Locate the cell with the specified text and output its (x, y) center coordinate. 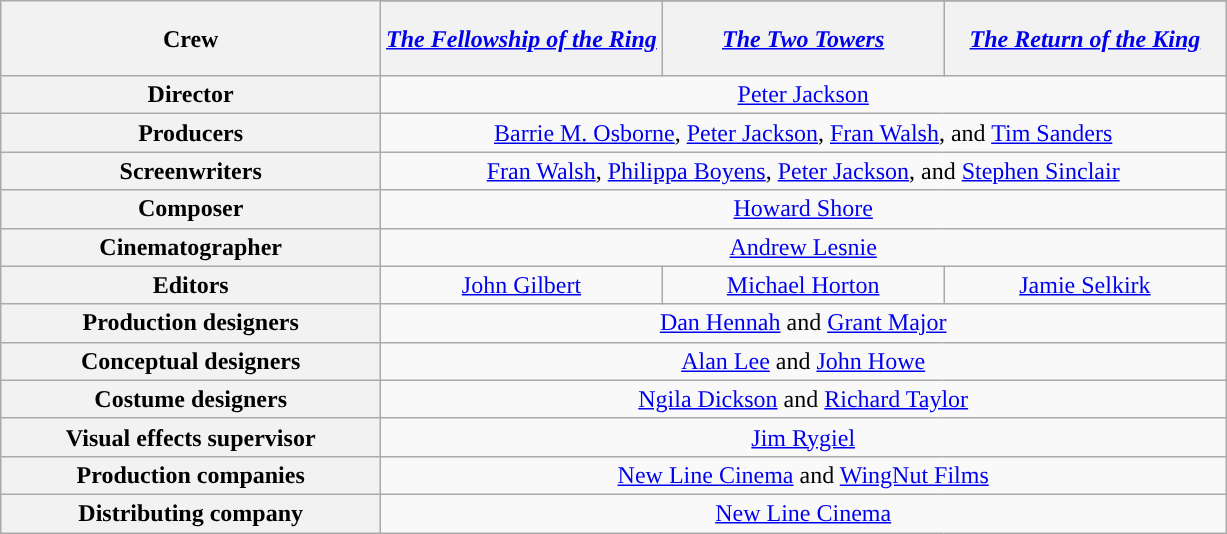
New Line Cinema (804, 513)
John Gilbert (522, 285)
Director (191, 95)
Screenwriters (191, 171)
Visual effects supervisor (191, 437)
Michael Horton (803, 285)
Editors (191, 285)
Andrew Lesnie (804, 247)
Cinematographer (191, 247)
The Two Towers (803, 38)
Costume designers (191, 399)
Barrie M. Osborne, Peter Jackson, Fran Walsh, and Tim Sanders (804, 133)
Producers (191, 133)
Crew (191, 38)
Production companies (191, 475)
Howard Shore (804, 209)
Alan Lee and John Howe (804, 361)
Production designers (191, 323)
Peter Jackson (804, 95)
Fran Walsh, Philippa Boyens, Peter Jackson, and Stephen Sinclair (804, 171)
Conceptual designers (191, 361)
Composer (191, 209)
The Fellowship of the Ring (522, 38)
Jamie Selkirk (1085, 285)
Ngila Dickson and Richard Taylor (804, 399)
The Return of the King (1085, 38)
New Line Cinema and WingNut Films (804, 475)
Dan Hennah and Grant Major (804, 323)
Distributing company (191, 513)
Jim Rygiel (804, 437)
